Find where the given text appears and provide that cell's center as (X, Y) coordinate. 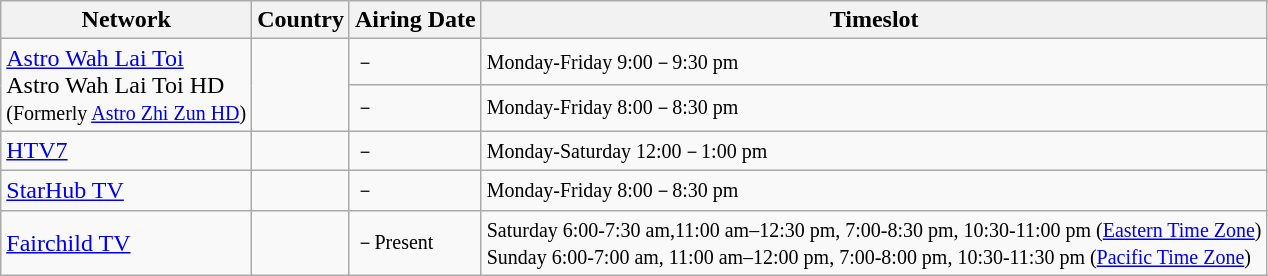
StarHub TV (126, 190)
HTV7 (126, 151)
Monday-Friday 9:00－9:30 pm (874, 62)
Astro Wah Lai ToiAstro Wah Lai Toi HD (Formerly Astro Zhi Zun HD) (126, 85)
Monday-Saturday 12:00－1:00 pm (874, 151)
Timeslot (874, 20)
Fairchild TV (126, 242)
Network (126, 20)
Airing Date (415, 20)
－Present (415, 242)
Country (301, 20)
